Return the [X, Y] coordinate for the center point of the cell that contains the specified text.  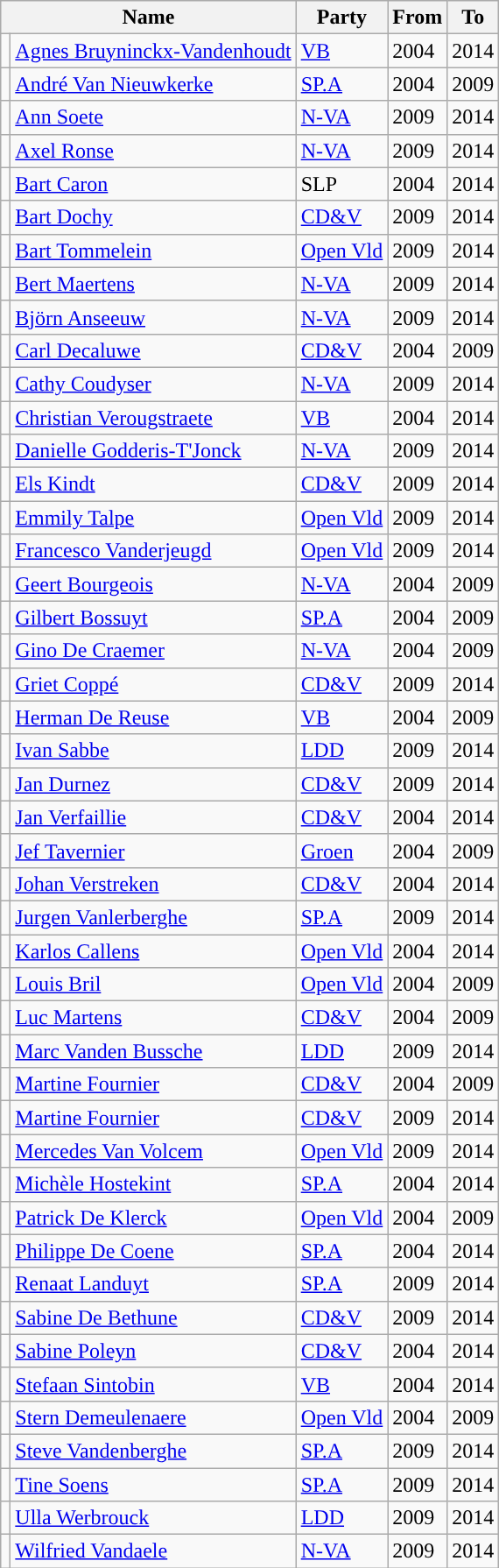
Tine Soens [153, 1485]
Stefaan Sintobin [153, 1384]
Luc Martens [153, 1018]
From [418, 18]
Steve Vandenberghe [153, 1451]
Stern Demeulenaere [153, 1417]
Johan Verstreken [153, 884]
Herman De Reuse [153, 717]
Renaat Landuyt [153, 1284]
Karlos Callens [153, 950]
Agnes Bruyninckx-Vandenhoudt [153, 51]
Ann Soete [153, 117]
Gino De Craemer [153, 651]
Michèle Hostekint [153, 1184]
Philippe De Coene [153, 1251]
Björn Anseeuw [153, 317]
Wilfried Vandaele [153, 1551]
André Van Nieuwkerke [153, 84]
SLP [341, 184]
Jef Tavernier [153, 851]
Party [341, 18]
Ulla Werbrouck [153, 1518]
Patrick De Klerck [153, 1218]
Name [149, 18]
Marc Vanden Bussche [153, 1051]
Emmily Talpe [153, 518]
Christian Verougstraete [153, 418]
Jan Verfaillie [153, 817]
Bart Dochy [153, 217]
Danielle Godderis-T'Jonck [153, 451]
Griet Coppé [153, 684]
Francesco Vanderjeugd [153, 551]
Groen [341, 851]
Jurgen Vanlerberghe [153, 917]
Louis Bril [153, 985]
Geert Bourgeois [153, 584]
Bart Tommelein [153, 251]
Gilbert Bossuyt [153, 618]
Cathy Coudyser [153, 384]
Bert Maertens [153, 284]
To [473, 18]
Mercedes Van Volcem [153, 1151]
Jan Durnez [153, 784]
Sabine Poleyn [153, 1351]
Bart Caron [153, 184]
Ivan Sabbe [153, 751]
Els Kindt [153, 484]
Sabine De Bethune [153, 1317]
Carl Decaluwe [153, 350]
Axel Ronse [153, 151]
